Search for the cell housing the specified text and yield its (X, Y) center coordinate. 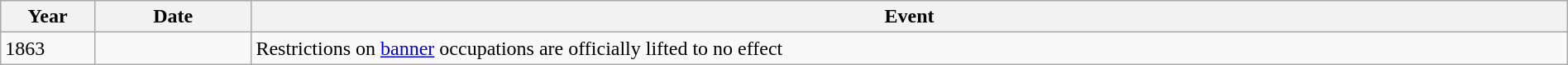
Restrictions on banner occupations are officially lifted to no effect (910, 48)
1863 (48, 48)
Date (172, 17)
Year (48, 17)
Event (910, 17)
